Return (X, Y) of the center of cell containing provided text 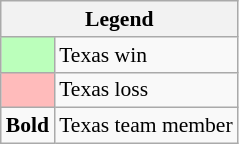
Bold (28, 126)
Texas loss (146, 90)
Texas win (146, 55)
Texas team member (146, 126)
Legend (120, 19)
